Output the [X, Y] coordinate of the center of the cell containing the given text.  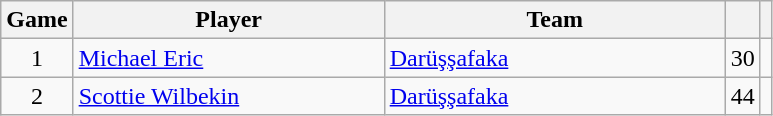
Game [37, 20]
1 [37, 58]
44 [742, 96]
Michael Eric [228, 58]
2 [37, 96]
Scottie Wilbekin [228, 96]
30 [742, 58]
Player [228, 20]
Team [554, 20]
